Capture the cell that displays the provided text and extract its [x, y] central coordinate. 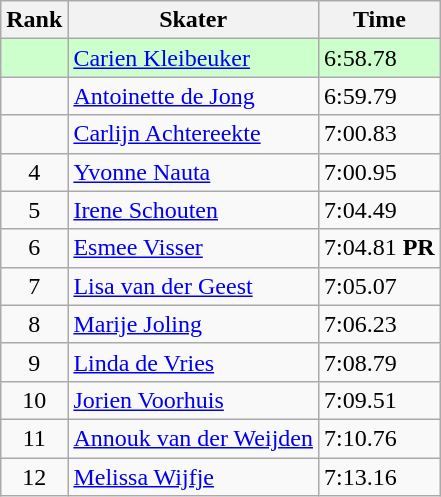
6:59.79 [379, 96]
6:58.78 [379, 58]
Melissa Wijfje [194, 477]
Carien Kleibeuker [194, 58]
9 [34, 362]
8 [34, 324]
Jorien Voorhuis [194, 400]
Yvonne Nauta [194, 172]
7:04.49 [379, 210]
7 [34, 286]
6 [34, 248]
5 [34, 210]
Carlijn Achtereekte [194, 134]
Rank [34, 20]
Time [379, 20]
Linda de Vries [194, 362]
7:04.81 PR [379, 248]
Irene Schouten [194, 210]
7:06.23 [379, 324]
11 [34, 438]
Annouk van der Weijden [194, 438]
7:10.76 [379, 438]
Marije Joling [194, 324]
10 [34, 400]
7:09.51 [379, 400]
Lisa van der Geest [194, 286]
Esmee Visser [194, 248]
7:05.07 [379, 286]
Antoinette de Jong [194, 96]
4 [34, 172]
12 [34, 477]
7:13.16 [379, 477]
7:00.83 [379, 134]
7:08.79 [379, 362]
Skater [194, 20]
7:00.95 [379, 172]
